Pinpoint the cell where the given text exists, returning its (x, y) midpoint coordinate. 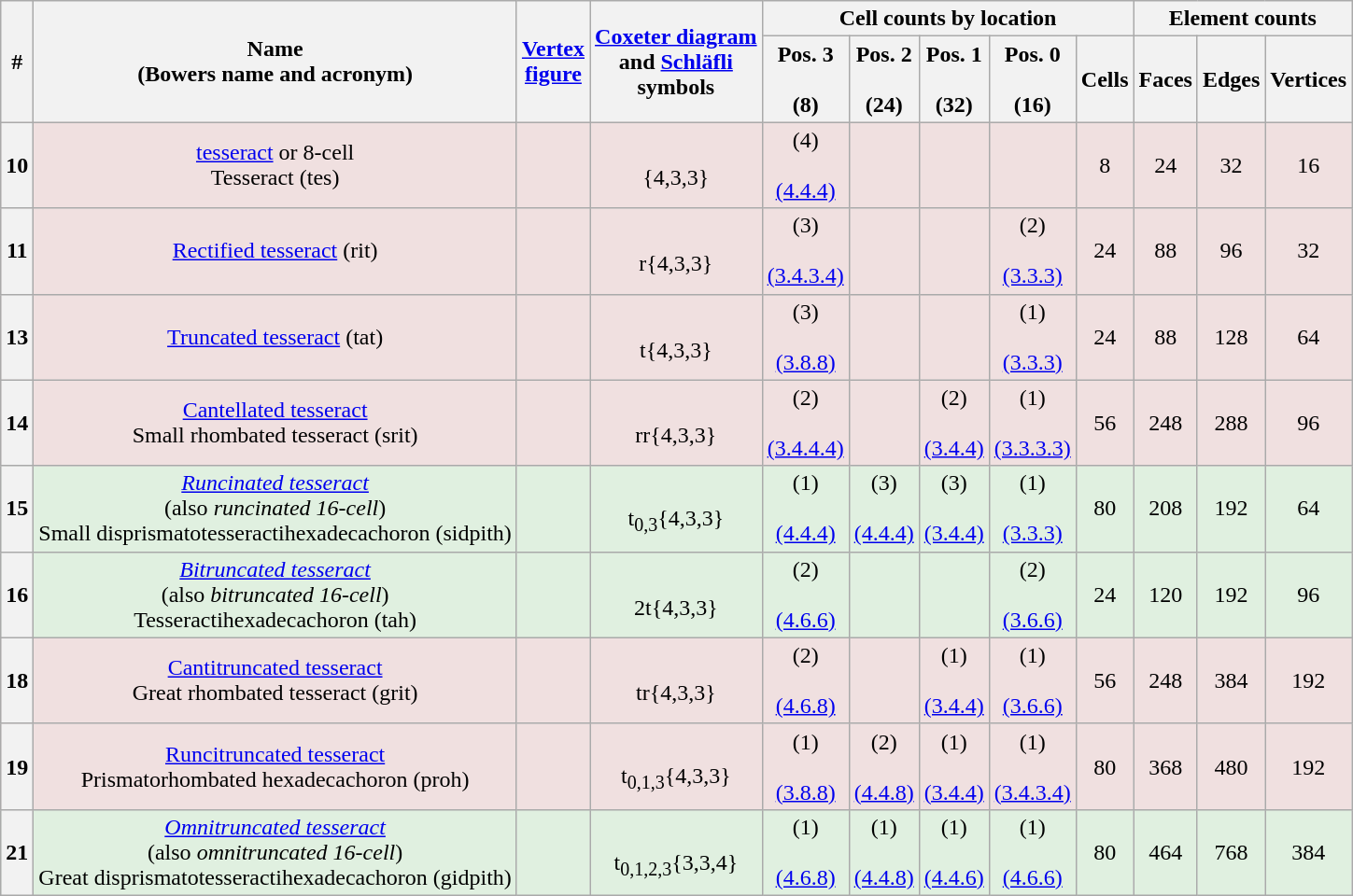
t0,3{4,3,3} (676, 509)
(2)(4.4.8) (883, 766)
(4)(4.4.4) (805, 165)
Rectified tesseract (rit) (275, 251)
(1)(4.4.8) (883, 852)
Omnitruncated tesseract(also omnitruncated 16-cell)Great disprismatotesseractihexadecachoron (gidpith) (275, 852)
Vertexfigure (553, 62)
(2)(4.6.8) (805, 680)
Faces (1165, 79)
Vertices (1309, 79)
(2)(3.6.6) (1033, 595)
480 (1231, 766)
Name(Bowers name and acronym) (275, 62)
18 (17, 680)
2t{4,3,3} (676, 595)
Cells (1105, 79)
Coxeter diagramand Schläflisymbols (676, 62)
768 (1231, 852)
(1)(3.4.3.4) (1033, 766)
10 (17, 165)
Pos. 0(16) (1033, 79)
rr{4,3,3} (676, 423)
Cantitruncated tesseractGreat rhombated tesseract (grit) (275, 680)
Pos. 3(8) (805, 79)
(1)(4.6.8) (805, 852)
t0,1,3{4,3,3} (676, 766)
Cell counts by location (948, 19)
tesseract or 8-cellTesseract (tes) (275, 165)
t{4,3,3} (676, 337)
(1)(4.6.6) (1033, 852)
Pos. 2(24) (883, 79)
19 (17, 766)
Element counts (1243, 19)
(2)(3.4.4.4) (805, 423)
Runcitruncated tesseractPrismatorhombated hexadecachoron (proh) (275, 766)
(3)(3.4.4) (954, 509)
(3)(3.4.3.4) (805, 251)
(3)(3.8.8) (805, 337)
Edges (1231, 79)
t0,1,2,3{3,3,4} (676, 852)
Bitruncated tesseract(also bitruncated 16-cell)Tesseractihexadecachoron (tah) (275, 595)
11 (17, 251)
(1)(3.3.3.3) (1033, 423)
(2)(3.3.3) (1033, 251)
128 (1231, 337)
{4,3,3} (676, 165)
13 (17, 337)
21 (17, 852)
Runcinated tesseract(also runcinated 16-cell)Small disprismatotesseractihexadecachoron (sidpith) (275, 509)
(2)(3.4.4) (954, 423)
8 (1105, 165)
(1)(3.6.6) (1033, 680)
Truncated tesseract (tat) (275, 337)
(1)(4.4.6) (954, 852)
15 (17, 509)
368 (1165, 766)
Cantellated tesseractSmall rhombated tesseract (srit) (275, 423)
# (17, 62)
Pos. 1(32) (954, 79)
(1)(3.8.8) (805, 766)
(2)(4.6.6) (805, 595)
208 (1165, 509)
288 (1231, 423)
464 (1165, 852)
(1)(4.4.4) (805, 509)
14 (17, 423)
(3)(4.4.4) (883, 509)
tr{4,3,3} (676, 680)
r{4,3,3} (676, 251)
120 (1165, 595)
